Output the [x, y] coordinate of the center of the cell containing the given text.  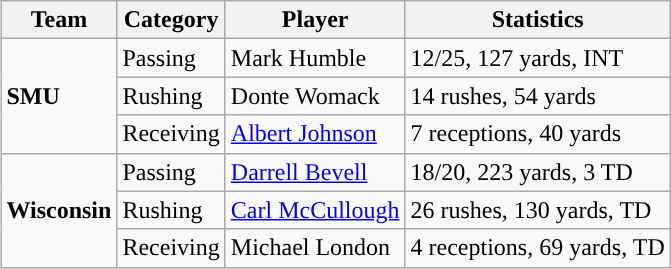
14 rushes, 54 yards [538, 96]
Team [59, 20]
Albert Johnson [315, 134]
Player [315, 20]
Wisconsin [59, 210]
4 receptions, 69 yards, TD [538, 248]
Donte Womack [315, 96]
Carl McCullough [315, 210]
7 receptions, 40 yards [538, 134]
12/25, 127 yards, INT [538, 58]
18/20, 223 yards, 3 TD [538, 172]
Statistics [538, 20]
SMU [59, 96]
Michael London [315, 248]
Darrell Bevell [315, 172]
26 rushes, 130 yards, TD [538, 210]
Category [171, 20]
Mark Humble [315, 58]
